Extract the [x, y] coordinate from the center of the cell holding the provided text.  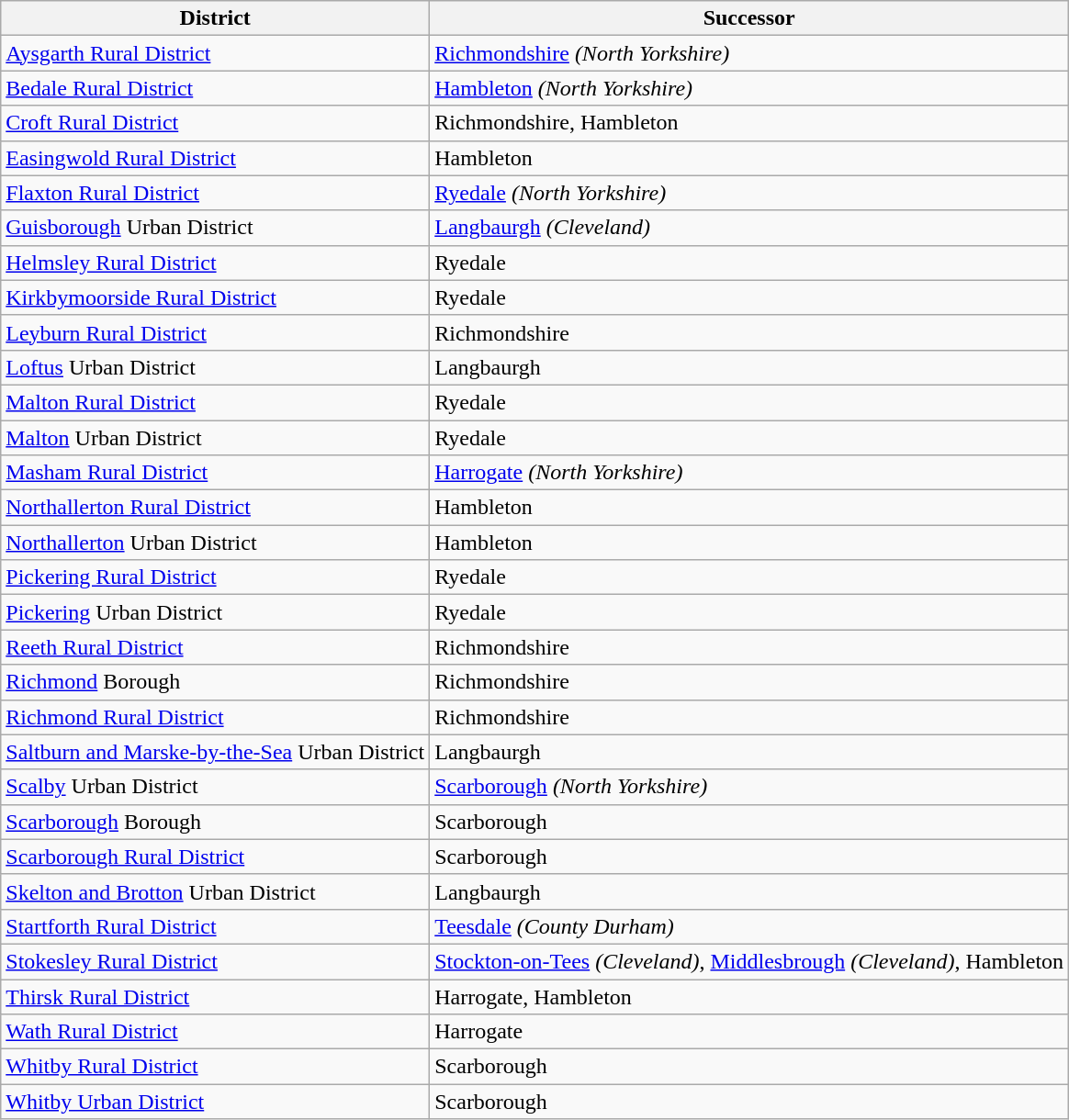
Scarborough (North Yorkshire) [749, 787]
Whitby Rural District [215, 1067]
Thirsk Rural District [215, 996]
Reeth Rural District [215, 647]
Kirkbymoorside Rural District [215, 297]
Richmondshire, Hambleton [749, 123]
Aysgarth Rural District [215, 53]
Ryedale (North Yorkshire) [749, 193]
Saltburn and Marske-by-the-Sea Urban District [215, 752]
Harrogate (North Yorkshire) [749, 473]
Richmond Rural District [215, 717]
Northallerton Urban District [215, 543]
Stokesley Rural District [215, 961]
Croft Rural District [215, 123]
Flaxton Rural District [215, 193]
Easingwold Rural District [215, 158]
Richmondshire (North Yorkshire) [749, 53]
Langbaurgh (Cleveland) [749, 228]
Leyburn Rural District [215, 332]
Harrogate, Hambleton [749, 996]
Pickering Rural District [215, 577]
Scarborough Borough [215, 822]
Teesdale (County Durham) [749, 926]
Masham Rural District [215, 473]
Scalby Urban District [215, 787]
Northallerton Rural District [215, 508]
Startforth Rural District [215, 926]
Malton Rural District [215, 402]
Malton Urban District [215, 438]
Scarborough Rural District [215, 857]
Harrogate [749, 1032]
Richmond Borough [215, 682]
Successor [749, 18]
Stockton-on-Tees (Cleveland), Middlesbrough (Cleveland), Hambleton [749, 961]
Guisborough Urban District [215, 228]
Pickering Urban District [215, 612]
Hambleton (North Yorkshire) [749, 88]
Loftus Urban District [215, 367]
Helmsley Rural District [215, 263]
Skelton and Brotton Urban District [215, 891]
District [215, 18]
Whitby Urban District [215, 1102]
Wath Rural District [215, 1032]
Bedale Rural District [215, 88]
